Return (x, y) of the center of cell containing provided text 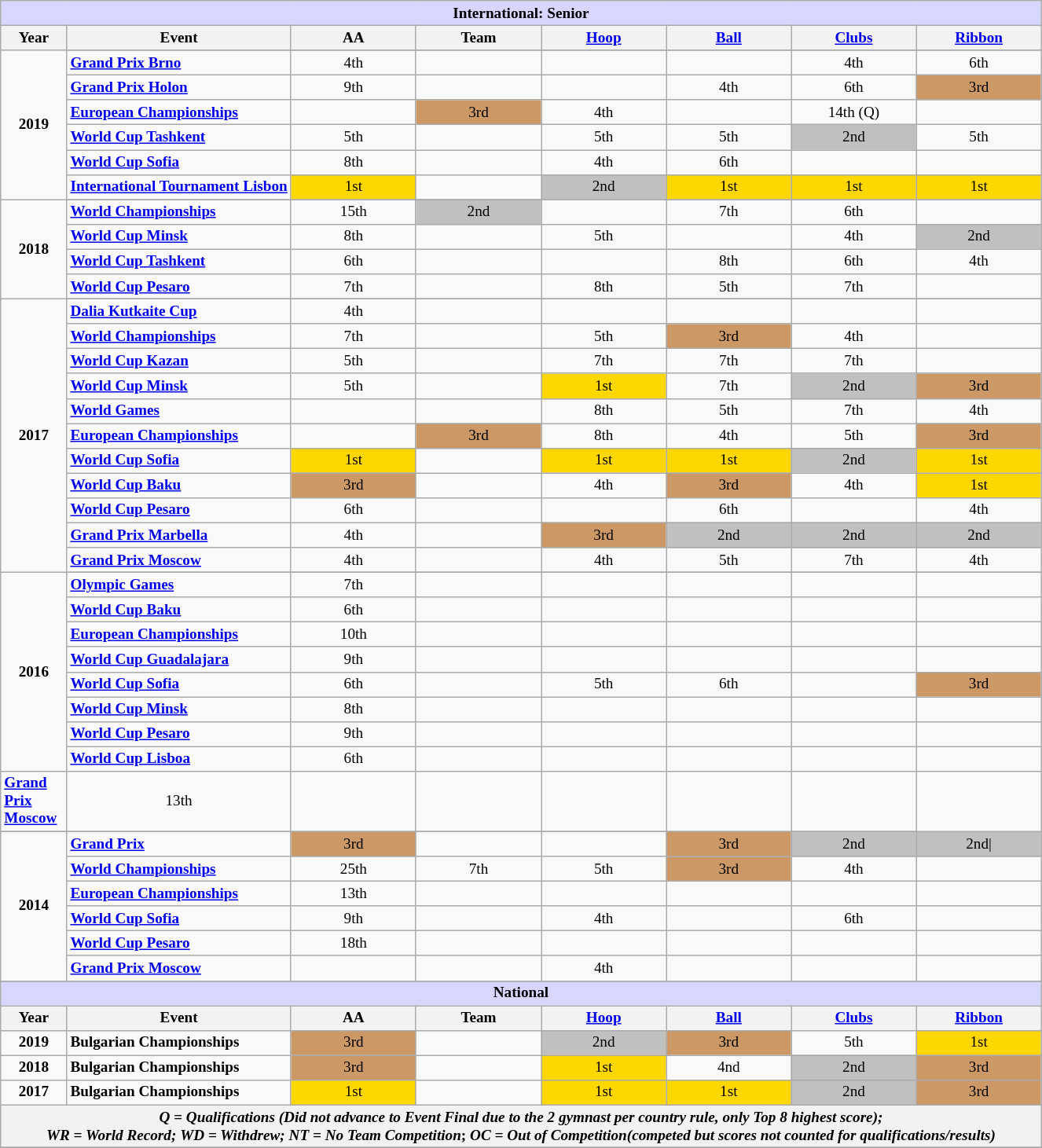
International Tournament Lisbon (179, 187)
10th (354, 635)
2nd| (979, 844)
World Cup Kazan (179, 361)
National (521, 993)
25th (354, 869)
World Cup Guadalajara (179, 659)
World Cup Lisboa (179, 759)
Grand Prix Marbella (179, 535)
Grand Prix (179, 844)
Grand Prix Holon (179, 87)
14th (Q) (853, 112)
2016 (34, 671)
15th (354, 212)
Olympic Games (179, 585)
Grand Prix Brno (179, 63)
4nd (729, 1068)
18th (354, 944)
Dalia Kutkaite Cup (179, 311)
International: Senior (521, 13)
World Games (179, 411)
2014 (34, 906)
